Locate the cell with the specified text and output its [x, y] center coordinate. 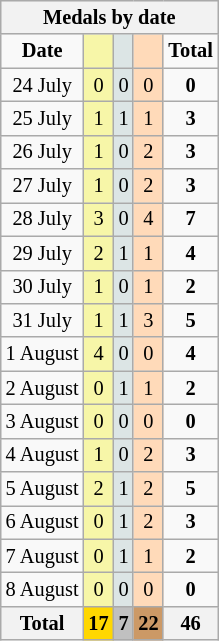
6 August [42, 522]
24 July [42, 85]
2 August [42, 388]
22 [148, 623]
Medals by date [110, 17]
17 [99, 623]
26 July [42, 152]
1 August [42, 354]
31 July [42, 320]
8 August [42, 589]
Date [42, 51]
28 July [42, 219]
30 July [42, 287]
3 August [42, 421]
7 August [42, 556]
46 [190, 623]
25 July [42, 118]
29 July [42, 253]
4 August [42, 455]
5 August [42, 489]
27 July [42, 186]
